Locate the cell with the specified text and output its [x, y] center coordinate. 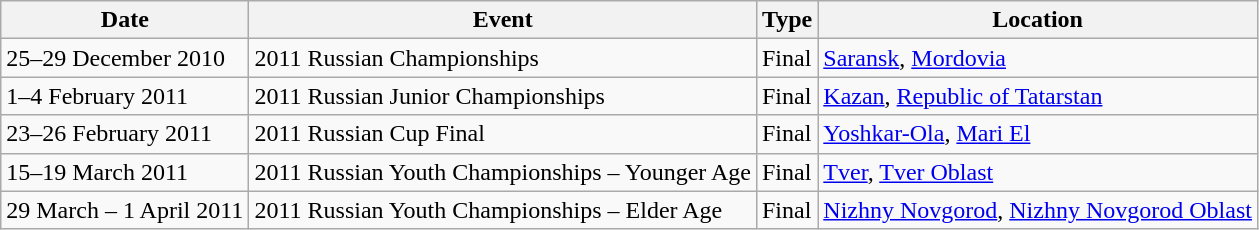
Saransk, Mordovia [1038, 58]
29 March – 1 April 2011 [125, 210]
Kazan, Republic of Tatarstan [1038, 96]
Date [125, 20]
2011 Russian Youth Championships – Younger Age [503, 172]
23–26 February 2011 [125, 134]
Event [503, 20]
1–4 February 2011 [125, 96]
Nizhny Novgorod, Nizhny Novgorod Oblast [1038, 210]
2011 Russian Youth Championships – Elder Age [503, 210]
15–19 March 2011 [125, 172]
Type [786, 20]
Tver, Tver Oblast [1038, 172]
2011 Russian Junior Championships [503, 96]
25–29 December 2010 [125, 58]
Location [1038, 20]
2011 Russian Cup Final [503, 134]
2011 Russian Championships [503, 58]
Yoshkar-Ola, Mari El [1038, 134]
